Capture the cell that displays the provided text and extract its [X, Y] central coordinate. 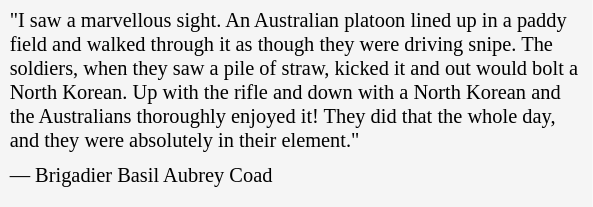
— Brigadier Basil Aubrey Coad [296, 176]
